Locate the cell with the specified text and output its [X, Y] center coordinate. 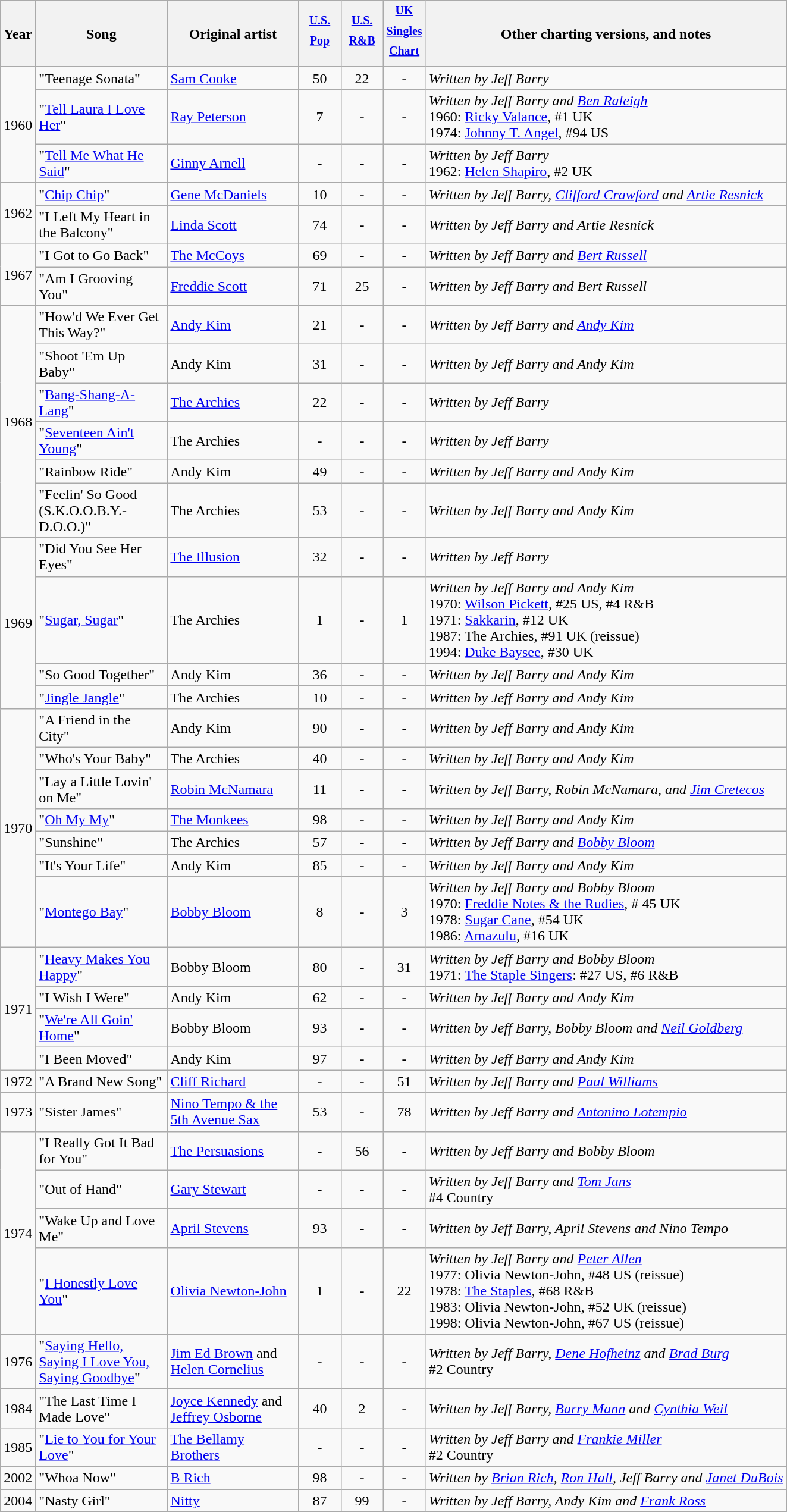
"I Wish I Were" [101, 997]
"Did You See Her Eyes" [101, 557]
Olivia Newton-John [233, 1291]
1974 [18, 1232]
99 [362, 1501]
8 [320, 912]
The McCoys [233, 256]
Written by Jeff Barry and Paul Williams [606, 1081]
80 [320, 967]
"I Got to Go Back" [101, 256]
Written by Jeff Barry, Barry Mann and Cynthia Weil [606, 1409]
Written by Jeff Barry, Robin McNamara, and Jim Cretecos [606, 789]
The Illusion [233, 557]
"The Last Time I Made Love" [101, 1409]
21 [320, 325]
Written by Jeff Barry and Artie Resnick [606, 225]
36 [320, 675]
97 [320, 1059]
62 [320, 997]
Written by Jeff Barry and Antonino Lotempio [606, 1112]
April Stevens [233, 1228]
Written by Jeff Barry, Clifford Crawford and Artie Resnick [606, 194]
"Oh My My" [101, 820]
1973 [18, 1112]
Nino Tempo & the 5th Avenue Sax [233, 1112]
Original artist [233, 34]
1970 [18, 828]
51 [405, 1081]
Cliff Richard [233, 1081]
Gene McDaniels [233, 194]
1969 [18, 623]
Written by Jeff Barry, Bobby Bloom and Neil Goldberg [606, 1028]
U.S. Pop [320, 34]
"Tell Me What He Said" [101, 163]
The Persuasions [233, 1150]
Joyce Kennedy and Jeffrey Osborne [233, 1409]
74 [320, 225]
57 [320, 843]
Gary Stewart [233, 1190]
"Lay a Little Lovin' on Me" [101, 789]
71 [320, 287]
The Bellamy Brothers [233, 1448]
"It's Your Life" [101, 865]
"Saying Hello, Saying I Love You, Saying Goodbye" [101, 1362]
78 [405, 1112]
"Montego Bay" [101, 912]
"Feelin' So Good (S.K.O.O.B.Y.-D.O.O.)" [101, 510]
"Who's Your Baby" [101, 758]
"A Friend in the City" [101, 728]
UK Singles Chart [405, 34]
Written by Jeff Barry and Frankie Miller#2 Country [606, 1448]
1972 [18, 1081]
Sam Cooke [233, 78]
Robin McNamara [233, 789]
Written by Jeff Barry and Tom Jans#4 Country [606, 1190]
"Nasty Girl" [101, 1501]
50 [320, 78]
32 [320, 557]
"So Good Together" [101, 675]
"Seventeen Ain't Young" [101, 441]
1976 [18, 1362]
1985 [18, 1448]
"Wake Up and Love Me" [101, 1228]
"How'd We Ever Get This Way?" [101, 325]
"Rainbow Ride" [101, 472]
U.S. R&B [362, 34]
Freddie Scott [233, 287]
90 [320, 728]
Written by Jeff Barry and Ben Raleigh1960: Ricky Valance, #1 UK1974: Johnny T. Angel, #94 US [606, 117]
7 [320, 117]
Written by Jeff Barry, Andy Kim and Frank Ross [606, 1501]
Written by Brian Rich, Ron Hall, Jeff Barry and Janet DuBois [606, 1478]
1967 [18, 275]
Linda Scott [233, 225]
Ginny Arnell [233, 163]
"Chip Chip" [101, 194]
"Teenage Sonata" [101, 78]
"A Brand New Song" [101, 1081]
1968 [18, 422]
Nitty [233, 1501]
Ray Peterson [233, 117]
85 [320, 865]
2004 [18, 1501]
25 [362, 287]
1971 [18, 1009]
Written by Jeff Barry and Bobby Bloom1971: The Staple Singers: #27 US, #6 R&B [606, 967]
Written by Jeff Barry1962: Helen Shapiro, #2 UK [606, 163]
11 [320, 789]
56 [362, 1150]
49 [320, 472]
The Monkees [233, 820]
"Am I Grooving You" [101, 287]
Written by Jeff Barry and Bobby Bloom1970: Freddie Notes & the Rudies, # 45 UK1978: Sugar Cane, #54 UK1986: Amazulu, #16 UK [606, 912]
2 [362, 1409]
1962 [18, 213]
1960 [18, 125]
Other charting versions, and notes [606, 34]
"Heavy Makes You Happy" [101, 967]
3 [405, 912]
Written by Jeff Barry, April Stevens and Nino Tempo [606, 1228]
"We're All Goin' Home" [101, 1028]
"Out of Hand" [101, 1190]
2002 [18, 1478]
1984 [18, 1409]
69 [320, 256]
Song [101, 34]
Written by Jeff Barry, Dene Hofheinz and Brad Burg#2 Country [606, 1362]
Jim Ed Brown and Helen Cornelius [233, 1362]
"I Been Moved" [101, 1059]
"Jingle Jangle" [101, 697]
"Whoa Now" [101, 1478]
Year [18, 34]
"Sister James" [101, 1112]
"Sunshine" [101, 843]
"Sugar, Sugar" [101, 620]
"Lie to You for Your Love" [101, 1448]
B Rich [233, 1478]
87 [320, 1501]
"Shoot 'Em Up Baby" [101, 364]
"I Honestly Love You" [101, 1291]
"I Left My Heart in the Balcony" [101, 225]
"Bang-Shang-A-Lang" [101, 402]
"I Really Got It Bad for You" [101, 1150]
"Tell Laura I Love Her" [101, 117]
